Detect which cell encompasses the target text, then output its [X, Y] center coordinate. 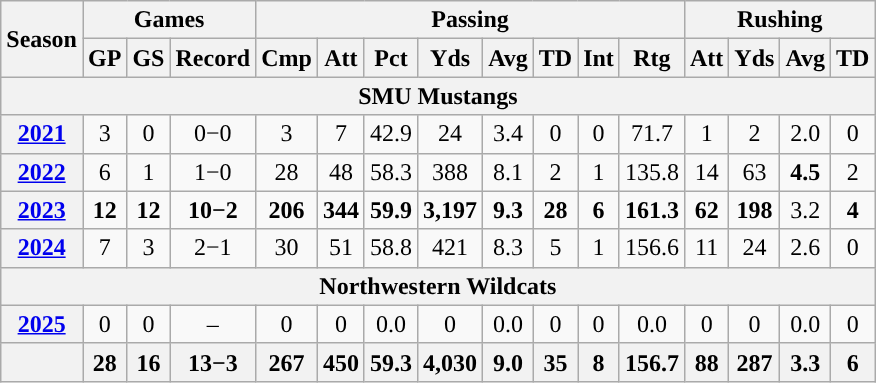
4.5 [806, 172]
SMU Mustangs [438, 96]
8.3 [508, 248]
2025 [42, 324]
62 [706, 210]
Rtg [652, 58]
Cmp [287, 58]
Int [599, 58]
1−0 [213, 172]
51 [340, 248]
198 [754, 210]
2022 [42, 172]
9.0 [508, 362]
63 [754, 172]
35 [555, 362]
3.4 [508, 134]
2021 [42, 134]
16 [148, 362]
2.0 [806, 134]
3,197 [450, 210]
71.7 [652, 134]
450 [340, 362]
9.3 [508, 210]
42.9 [390, 134]
59.9 [390, 210]
58.8 [390, 248]
3.2 [806, 210]
10−2 [213, 210]
Record [213, 58]
388 [450, 172]
421 [450, 248]
59.3 [390, 362]
8 [599, 362]
58.3 [390, 172]
5 [555, 248]
156.6 [652, 248]
8.1 [508, 172]
3.3 [806, 362]
Northwestern Wildcats [438, 286]
267 [287, 362]
30 [287, 248]
0−0 [213, 134]
48 [340, 172]
156.7 [652, 362]
2.6 [806, 248]
– [213, 324]
206 [287, 210]
2−1 [213, 248]
287 [754, 362]
4 [853, 210]
14 [706, 172]
Games [168, 20]
161.3 [652, 210]
2023 [42, 210]
Pct [390, 58]
135.8 [652, 172]
4,030 [450, 362]
88 [706, 362]
11 [706, 248]
Passing [470, 20]
2024 [42, 248]
Season [42, 39]
13−3 [213, 362]
Rushing [780, 20]
344 [340, 210]
GP [104, 58]
GS [148, 58]
